Extract the (X, Y) coordinate from the center of the cell holding the provided text.  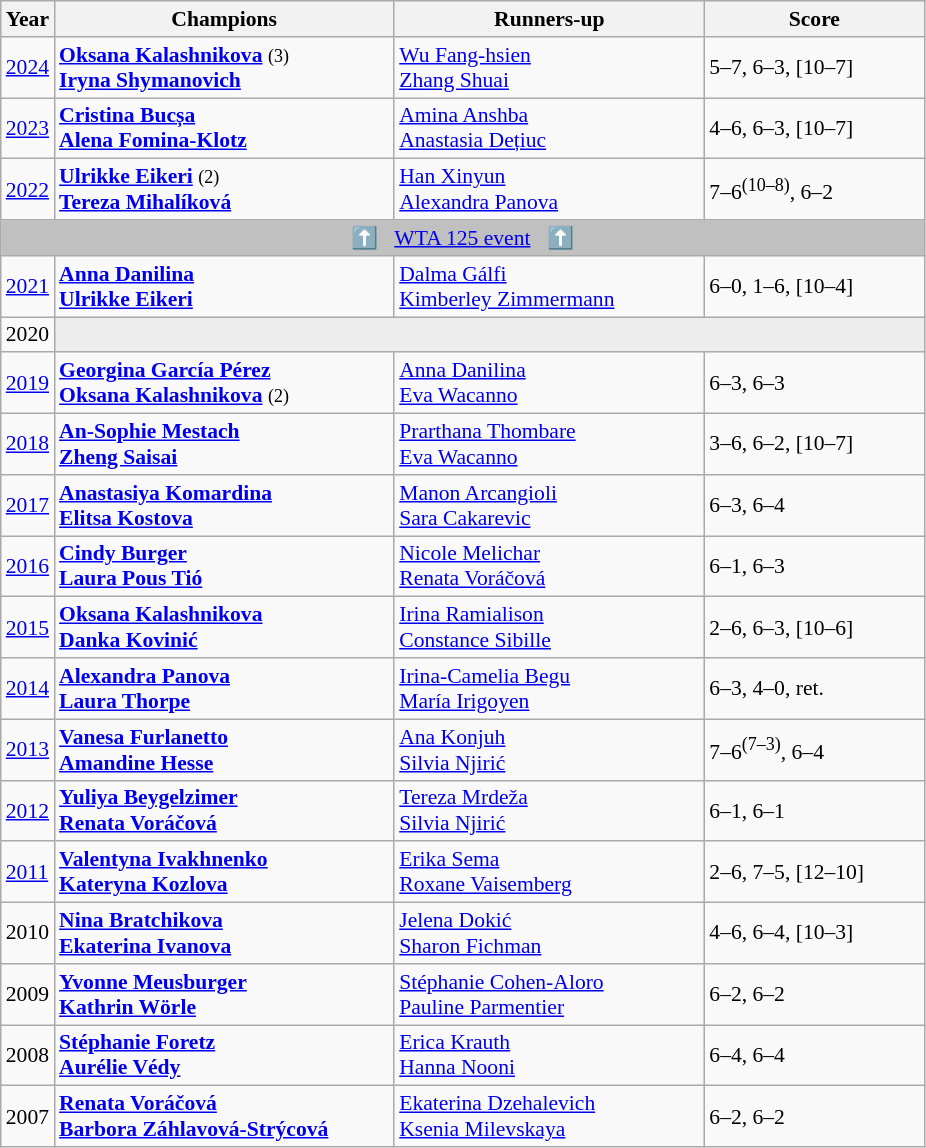
Nina Bratchikova Ekaterina Ivanova (224, 934)
Oksana Kalashnikova Danka Kovinić (224, 628)
Nicole Melichar Renata Voráčová (549, 566)
Ekaterina Dzehalevich Ksenia Milevskaya (549, 1116)
Alexandra Panova Laura Thorpe (224, 688)
2011 (28, 872)
3–6, 6–2, [10–7] (814, 444)
6–3, 6–4 (814, 506)
2016 (28, 566)
Oksana Kalashnikova (3) Iryna Shymanovich (224, 68)
2024 (28, 68)
2017 (28, 506)
2010 (28, 934)
2020 (28, 335)
Stéphanie Foretz Aurélie Védy (224, 1056)
6–3, 4–0, ret. (814, 688)
4–6, 6–3, [10–7] (814, 128)
Yvonne Meusburger Kathrin Wörle (224, 994)
2023 (28, 128)
6–4, 6–4 (814, 1056)
2008 (28, 1056)
Year (28, 19)
Wu Fang-hsien Zhang Shuai (549, 68)
Anastasiya Komardina Elitsa Kostova (224, 506)
6–3, 6–3 (814, 384)
Erika Sema Roxane Vaisemberg (549, 872)
Ulrikke Eikeri (2) Tereza Mihalíková (224, 190)
Amina Anshba Anastasia Dețiuc (549, 128)
Erica Krauth Hanna Nooni (549, 1056)
6–1, 6–1 (814, 810)
2012 (28, 810)
Georgina García Pérez Oksana Kalashnikova (2) (224, 384)
2015 (28, 628)
Manon Arcangioli Sara Cakarevic (549, 506)
6–0, 1–6, [10–4] (814, 286)
⬆️ WTA 125 event ⬆️ (463, 238)
Cindy Burger Laura Pous Tió (224, 566)
Yuliya Beygelzimer Renata Voráčová (224, 810)
7–6(10–8), 6–2 (814, 190)
Anna Danilina Eva Wacanno (549, 384)
4–6, 6–4, [10–3] (814, 934)
Dalma Gálfi Kimberley Zimmermann (549, 286)
Valentyna Ivakhnenko Kateryna Kozlova (224, 872)
An-Sophie Mestach Zheng Saisai (224, 444)
Anna Danilina Ulrikke Eikeri (224, 286)
Han Xinyun Alexandra Panova (549, 190)
Stéphanie Cohen-Aloro Pauline Parmentier (549, 994)
6–1, 6–3 (814, 566)
Prarthana Thombare Eva Wacanno (549, 444)
2019 (28, 384)
2009 (28, 994)
2021 (28, 286)
2–6, 6–3, [10–6] (814, 628)
Irina Ramialison Constance Sibille (549, 628)
Irina-Camelia Begu María Irigoyen (549, 688)
2022 (28, 190)
Cristina Bucșa Alena Fomina-Klotz (224, 128)
2013 (28, 750)
Tereza Mrdeža Silvia Njirić (549, 810)
Score (814, 19)
2018 (28, 444)
Vanesa Furlanetto Amandine Hesse (224, 750)
Champions (224, 19)
2007 (28, 1116)
5–7, 6–3, [10–7] (814, 68)
Renata Voráčová Barbora Záhlavová-Strýcová (224, 1116)
Runners-up (549, 19)
2014 (28, 688)
7–6(7–3), 6–4 (814, 750)
2–6, 7–5, [12–10] (814, 872)
Jelena Dokić Sharon Fichman (549, 934)
Ana Konjuh Silvia Njirić (549, 750)
